Determine the (x, y) coordinate at the center of the cell enclosing the given text.  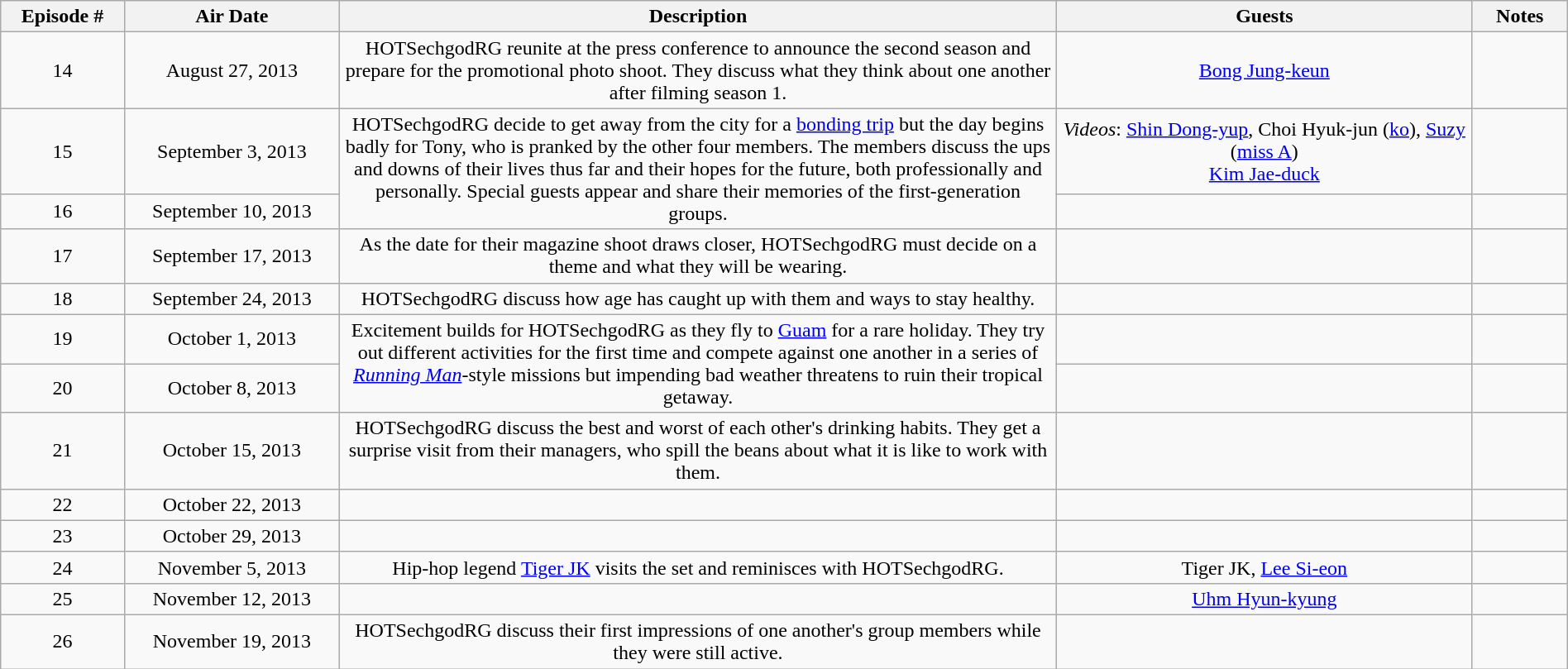
As the date for their magazine shoot draws closer, HOTSechgodRG must decide on a theme and what they will be wearing. (698, 256)
Videos: Shin Dong-yup, Choi Hyuk-jun (ko), Suzy (miss A)Kim Jae-duck (1264, 151)
Hip-hop legend Tiger JK visits the set and reminisces with HOTSechgodRG. (698, 567)
October 22, 2013 (232, 504)
Description (698, 17)
October 1, 2013 (232, 339)
September 17, 2013 (232, 256)
18 (63, 299)
October 15, 2013 (232, 451)
24 (63, 567)
HOTSechgodRG discuss how age has caught up with them and ways to stay healthy. (698, 299)
23 (63, 536)
Guests (1264, 17)
November 19, 2013 (232, 642)
22 (63, 504)
16 (63, 212)
Episode # (63, 17)
15 (63, 151)
26 (63, 642)
21 (63, 451)
14 (63, 70)
August 27, 2013 (232, 70)
20 (63, 389)
Tiger JK, Lee Si-eon (1264, 567)
19 (63, 339)
October 8, 2013 (232, 389)
November 5, 2013 (232, 567)
17 (63, 256)
Notes (1520, 17)
HOTSechgodRG discuss their first impressions of one another's group members while they were still active. (698, 642)
Uhm Hyun-kyung (1264, 599)
September 10, 2013 (232, 212)
November 12, 2013 (232, 599)
September 3, 2013 (232, 151)
25 (63, 599)
September 24, 2013 (232, 299)
Bong Jung-keun (1264, 70)
October 29, 2013 (232, 536)
Air Date (232, 17)
